Detect which cell encompasses the target text, then output its (x, y) center coordinate. 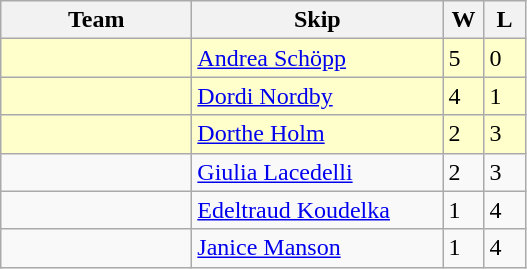
Skip (318, 20)
Dordi Nordby (318, 96)
Janice Manson (318, 248)
0 (504, 58)
W (464, 20)
Dorthe Holm (318, 134)
Andrea Schöpp (318, 58)
5 (464, 58)
Team (96, 20)
Giulia Lacedelli (318, 172)
L (504, 20)
Edeltraud Koudelka (318, 210)
